Extract the [x, y] coordinate from the center of the cell holding the provided text.  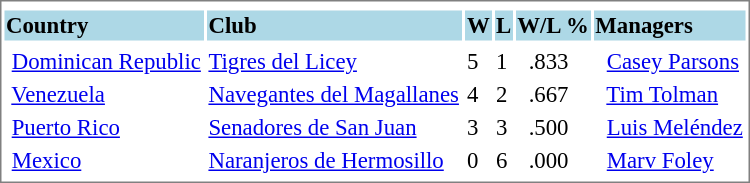
2 [503, 95]
Puerto Rico [104, 127]
Luis Meléndez [670, 127]
.667 [554, 95]
Marv Foley [670, 161]
Tim Tolman [670, 95]
Senadores de San Juan [334, 127]
6 [503, 161]
W/L % [554, 25]
Club [334, 25]
Dominican Republic [104, 61]
5 [478, 61]
0 [478, 161]
Venezuela [104, 95]
W [478, 25]
.000 [554, 161]
L [503, 25]
.833 [554, 61]
Tigres del Licey [334, 61]
Mexico [104, 161]
1 [503, 61]
Country [104, 25]
.500 [554, 127]
Navegantes del Magallanes [334, 95]
Naranjeros de Hermosillo [334, 161]
Managers [670, 25]
4 [478, 95]
Casey Parsons [670, 61]
